Determine the (x, y) coordinate at the center of the cell enclosing the given text.  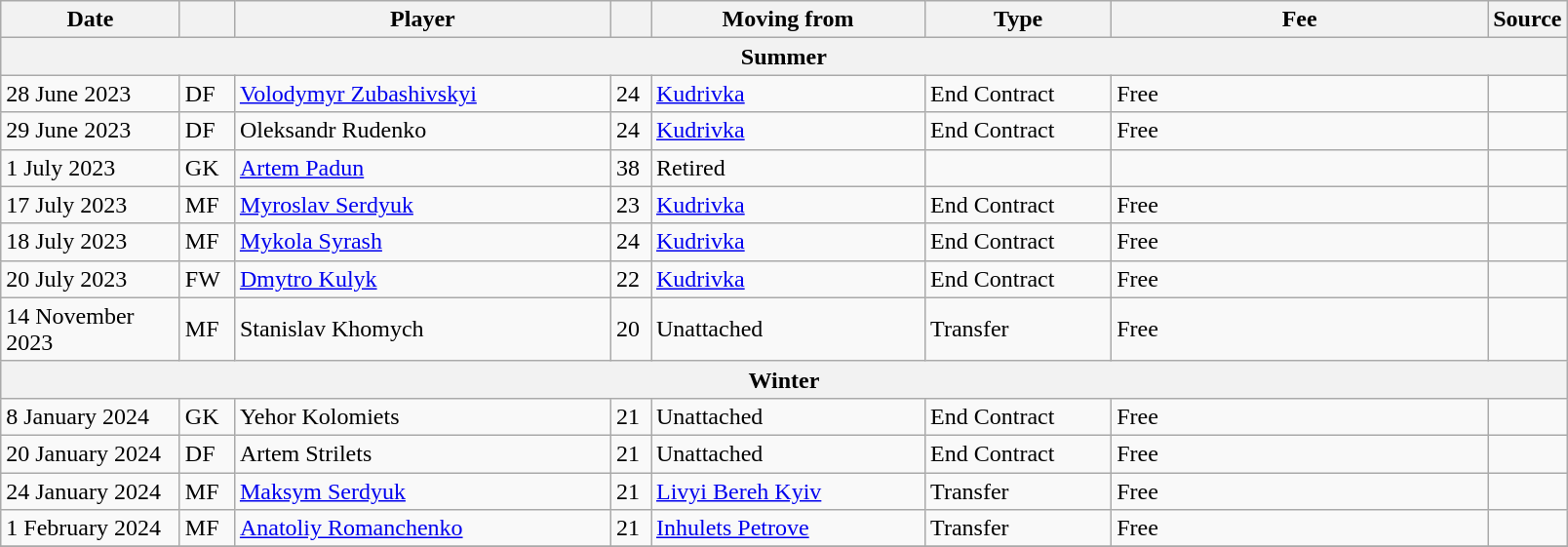
Volodymyr Zubashivskyi (422, 94)
1 July 2023 (91, 168)
Source (1527, 20)
1 February 2024 (91, 528)
Type (1018, 20)
17 July 2023 (91, 205)
23 (630, 205)
20 July 2023 (91, 279)
Mykola Syrash (422, 242)
Oleksandr Rudenko (422, 131)
22 (630, 279)
Anatoliy Romanchenko (422, 528)
Stanislav Khomych (422, 330)
Summer (784, 57)
Inhulets Petrove (788, 528)
Moving from (788, 20)
Fee (1300, 20)
Maksym Serdyuk (422, 490)
Date (91, 20)
Myroslav Serdyuk (422, 205)
20 (630, 330)
38 (630, 168)
Dmytro Kulyk (422, 279)
Player (422, 20)
8 January 2024 (91, 416)
Artem Padun (422, 168)
Retired (788, 168)
29 June 2023 (91, 131)
24 January 2024 (91, 490)
18 July 2023 (91, 242)
Livyi Bereh Kyiv (788, 490)
Yehor Kolomiets (422, 416)
20 January 2024 (91, 453)
Artem Strilets (422, 453)
FW (207, 279)
14 November 2023 (91, 330)
Winter (784, 379)
28 June 2023 (91, 94)
